Scan for the cell matching the given text and deliver its (X, Y) coordinate at center. 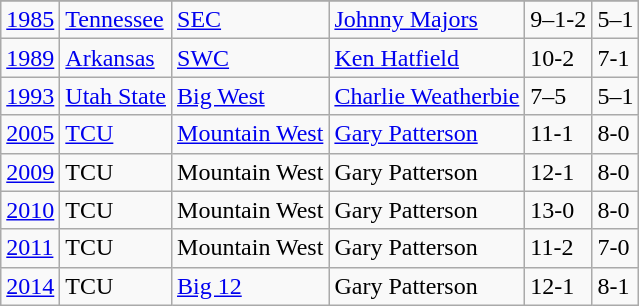
Tennessee (116, 20)
SEC (250, 20)
2005 (30, 134)
Arkansas (116, 58)
7–5 (558, 96)
7-0 (616, 248)
2010 (30, 210)
10-2 (558, 58)
11-1 (558, 134)
9–1-2 (558, 20)
2014 (30, 286)
13-0 (558, 210)
Ken Hatfield (427, 58)
Utah State (116, 96)
1993 (30, 96)
1985 (30, 20)
8-1 (616, 286)
Big 12 (250, 286)
Charlie Weatherbie (427, 96)
2011 (30, 248)
Johnny Majors (427, 20)
Big West (250, 96)
7-1 (616, 58)
1989 (30, 58)
SWC (250, 58)
11-2 (558, 248)
2009 (30, 172)
